Extract the [x, y] coordinate from the center of the cell holding the provided text.  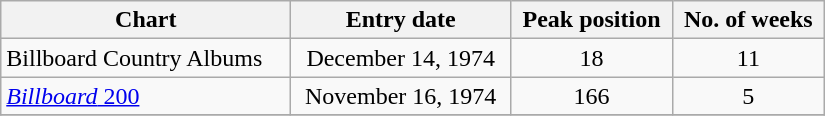
166 [592, 96]
No. of weeks [748, 20]
11 [748, 58]
Peak position [592, 20]
18 [592, 58]
November 16, 1974 [401, 96]
Billboard 200 [146, 96]
December 14, 1974 [401, 58]
Chart [146, 20]
5 [748, 96]
Billboard Country Albums [146, 58]
Entry date [401, 20]
